Return (x, y) of the center of cell containing provided text 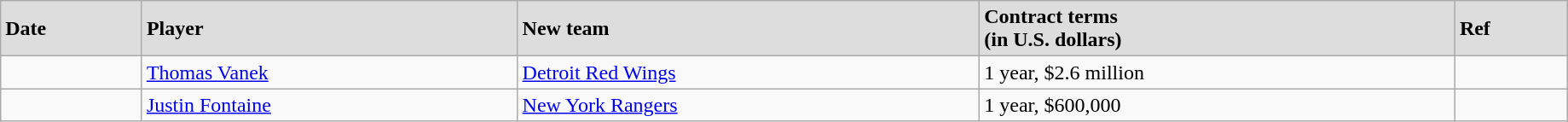
Date (72, 29)
Player (329, 29)
New York Rangers (749, 105)
1 year, $2.6 million (1218, 73)
Ref (1511, 29)
Thomas Vanek (329, 73)
Justin Fontaine (329, 105)
New team (749, 29)
1 year, $600,000 (1218, 105)
Detroit Red Wings (749, 73)
Contract terms(in U.S. dollars) (1218, 29)
